Return the [x, y] coordinate for the center point of the cell that contains the specified text.  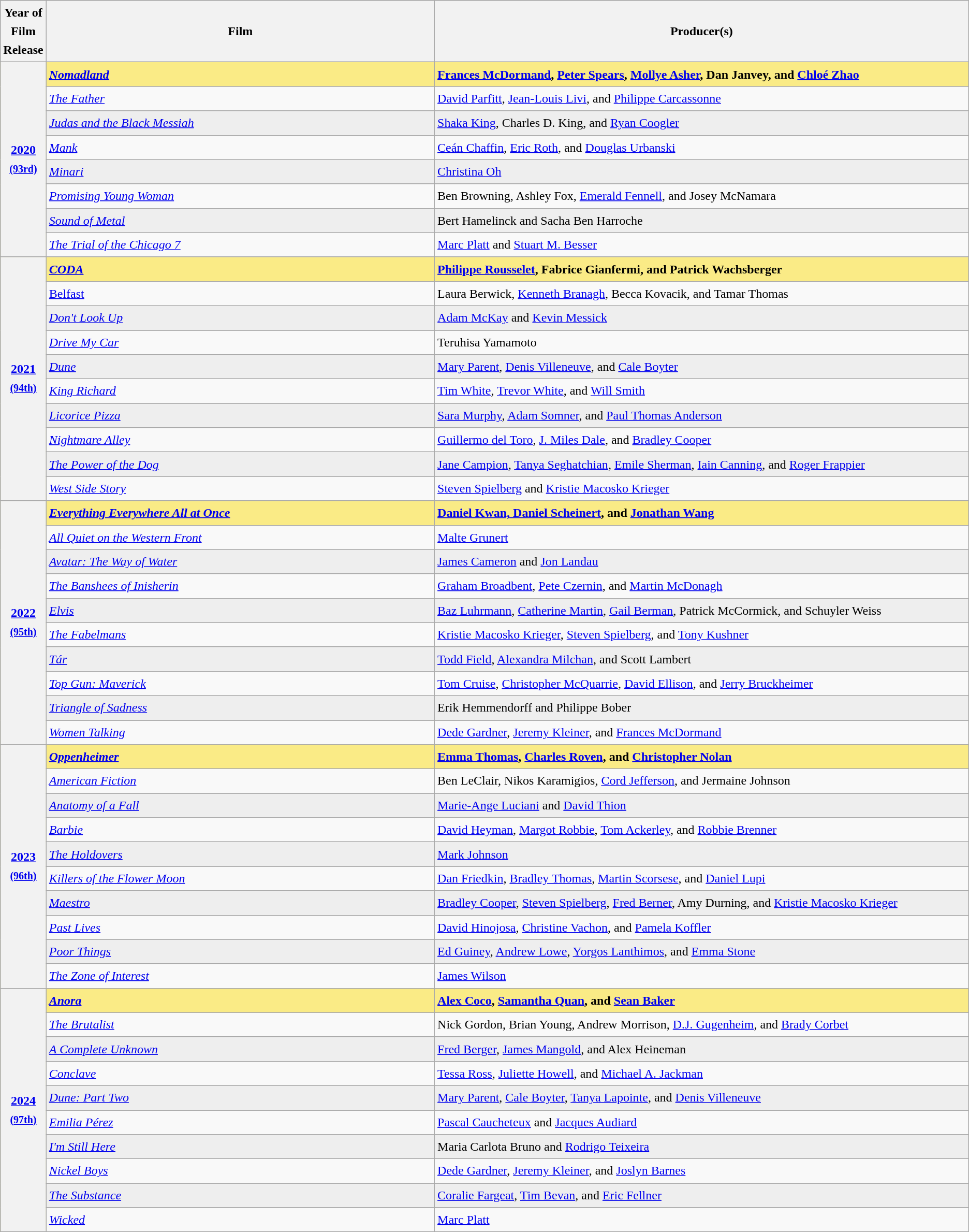
American Fiction [240, 781]
The Holdovers [240, 854]
Mark Johnson [702, 854]
Dan Friedkin, Bradley Thomas, Martin Scorsese, and Daniel Lupi [702, 878]
Women Talking [240, 732]
West Side Story [240, 489]
Mary Parent, Cale Boyter, Tanya Lapointe, and Denis Villeneuve [702, 1098]
Bradley Cooper, Steven Spielberg, Fred Berner, Amy Durning, and Kristie Macosko Krieger [702, 903]
King Richard [240, 392]
Ceán Chaffin, Eric Roth, and Douglas Urbanski [702, 147]
Marie-Ange Luciani and David Thion [702, 806]
Top Gun: Maverick [240, 684]
I'm Still Here [240, 1147]
Fred Berger, James Mangold, and Alex Heineman [702, 1049]
Steven Spielberg and Kristie Macosko Krieger [702, 489]
Year of Film Release [23, 31]
Tom Cruise, Christopher McQuarrie, David Ellison, and Jerry Bruckheimer [702, 684]
Maria Carlota Bruno and Rodrigo Teixeira [702, 1147]
Ed Guiney, Andrew Lowe, Yorgos Lanthimos, and Emma Stone [702, 952]
Promising Young Woman [240, 196]
Mary Parent, Denis Villeneuve, and Cale Boyter [702, 367]
James Cameron and Jon Landau [702, 561]
Laura Berwick, Kenneth Branagh, Becca Kovacik, and Tamar Thomas [702, 293]
Anora [240, 1001]
The Fabelmans [240, 635]
Don't Look Up [240, 318]
Graham Broadbent, Pete Czernin, and Martin McDonagh [702, 586]
Barbie [240, 830]
Pascal Caucheteux and Jacques Audiard [702, 1123]
Belfast [240, 293]
Sound of Metal [240, 221]
Tessa Ross, Juliette Howell, and Michael A. Jackman [702, 1073]
2021(94th) [23, 379]
David Parfitt, Jean-Louis Livi, and Philippe Carcassonne [702, 98]
Baz Luhrmann, Catherine Martin, Gail Berman, Patrick McCormick, and Schuyler Weiss [702, 610]
Emilia Pérez [240, 1123]
The Banshees of Inisherin [240, 586]
Licorice Pizza [240, 415]
Sara Murphy, Adam Somner, and Paul Thomas Anderson [702, 415]
Dune: Part Two [240, 1098]
Tár [240, 659]
All Quiet on the Western Front [240, 538]
Marc Platt and Stuart M. Besser [702, 244]
Tim White, Trevor White, and Will Smith [702, 392]
2022(95th) [23, 622]
Marc Platt [702, 1220]
Ben LeClair, Nikos Karamigios, Cord Jefferson, and Jermaine Johnson [702, 781]
2024(97th) [23, 1110]
Anatomy of a Fall [240, 806]
Nick Gordon, Brian Young, Andrew Morrison, D.J. Gugenheim, and Brady Corbet [702, 1024]
Dune [240, 367]
Film [240, 31]
The Substance [240, 1195]
Past Lives [240, 927]
2020(93rd) [23, 160]
Producer(s) [702, 31]
Erik Hemmendorff and Philippe Bober [702, 707]
A Complete Unknown [240, 1049]
Teruhisa Yamamoto [702, 343]
Alex Coco, Samantha Quan, and Sean Baker [702, 1001]
Ben Browning, Ashley Fox, Emerald Fennell, and Josey McNamara [702, 196]
James Wilson [702, 976]
CODA [240, 269]
Nomadland [240, 75]
Killers of the Flower Moon [240, 878]
The Trial of the Chicago 7 [240, 244]
Nickel Boys [240, 1171]
Coralie Fargeat, Tim Bevan, and Eric Fellner [702, 1195]
Emma Thomas, Charles Roven, and Christopher Nolan [702, 757]
The Father [240, 98]
Christina Oh [702, 172]
Daniel Kwan, Daniel Scheinert, and Jonathan Wang [702, 513]
Philippe Rousselet, Fabrice Gianfermi, and Patrick Wachsberger [702, 269]
Adam McKay and Kevin Messick [702, 318]
Frances McDormand, Peter Spears, Mollye Asher, Dan Janvey, and Chloé Zhao [702, 75]
Bert Hamelinck and Sacha Ben Harroche [702, 221]
Mank [240, 147]
Guillermo del Toro, J. Miles Dale, and Bradley Cooper [702, 440]
Triangle of Sadness [240, 707]
Dede Gardner, Jeremy Kleiner, and Joslyn Barnes [702, 1171]
Kristie Macosko Krieger, Steven Spielberg, and Tony Kushner [702, 635]
Shaka King, Charles D. King, and Ryan Coogler [702, 123]
The Power of the Dog [240, 464]
Judas and the Black Messiah [240, 123]
Avatar: The Way of Water [240, 561]
Poor Things [240, 952]
Everything Everywhere All at Once [240, 513]
2023(96th) [23, 867]
Malte Grunert [702, 538]
The Brutalist [240, 1024]
Elvis [240, 610]
Conclave [240, 1073]
The Zone of Interest [240, 976]
Oppenheimer [240, 757]
Todd Field, Alexandra Milchan, and Scott Lambert [702, 659]
Drive My Car [240, 343]
Nightmare Alley [240, 440]
Maestro [240, 903]
Dede Gardner, Jeremy Kleiner, and Frances McDormand [702, 732]
Minari [240, 172]
Wicked [240, 1220]
David Heyman, Margot Robbie, Tom Ackerley, and Robbie Brenner [702, 830]
David Hinojosa, Christine Vachon, and Pamela Koffler [702, 927]
Jane Campion, Tanya Seghatchian, Emile Sherman, Iain Canning, and Roger Frappier [702, 464]
